Determine the (x, y) coordinate at the center of the cell enclosing the given text.  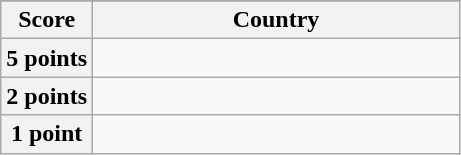
5 points (47, 58)
2 points (47, 96)
1 point (47, 134)
Score (47, 20)
Country (276, 20)
